From the cell containing the given text, extract its center point as (X, Y) coordinate. 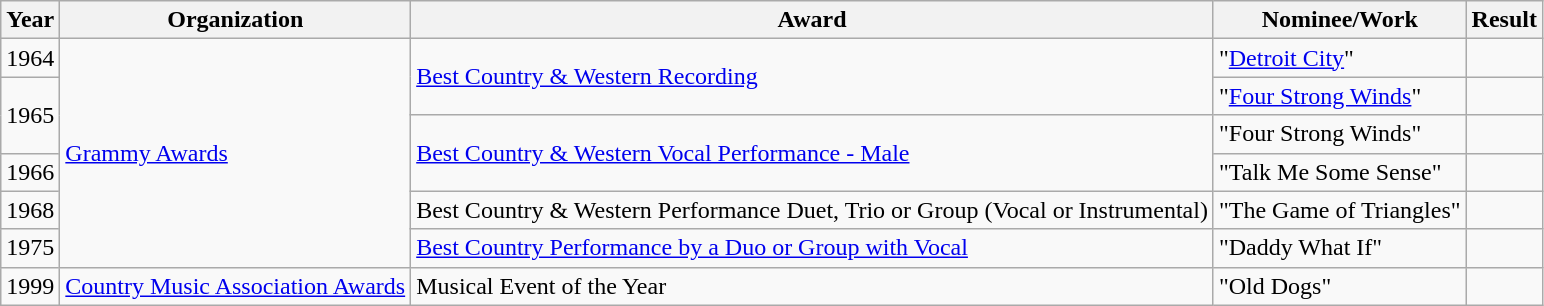
"Detroit City" (1340, 58)
"Talk Me Some Sense" (1340, 172)
Musical Event of the Year (812, 286)
1975 (30, 248)
Organization (236, 20)
Country Music Association Awards (236, 286)
1968 (30, 210)
Nominee/Work (1340, 20)
Grammy Awards (236, 153)
Best Country & Western Performance Duet, Trio or Group (Vocal or Instrumental) (812, 210)
"Old Dogs" (1340, 286)
Year (30, 20)
Best Country & Western Vocal Performance - Male (812, 153)
Award (812, 20)
Best Country & Western Recording (812, 77)
"Daddy What If" (1340, 248)
1966 (30, 172)
Best Country Performance by a Duo or Group with Vocal (812, 248)
1965 (30, 115)
1999 (30, 286)
"The Game of Triangles" (1340, 210)
Result (1504, 20)
1964 (30, 58)
